Determine the [x, y] coordinate at the center of the cell enclosing the given text.  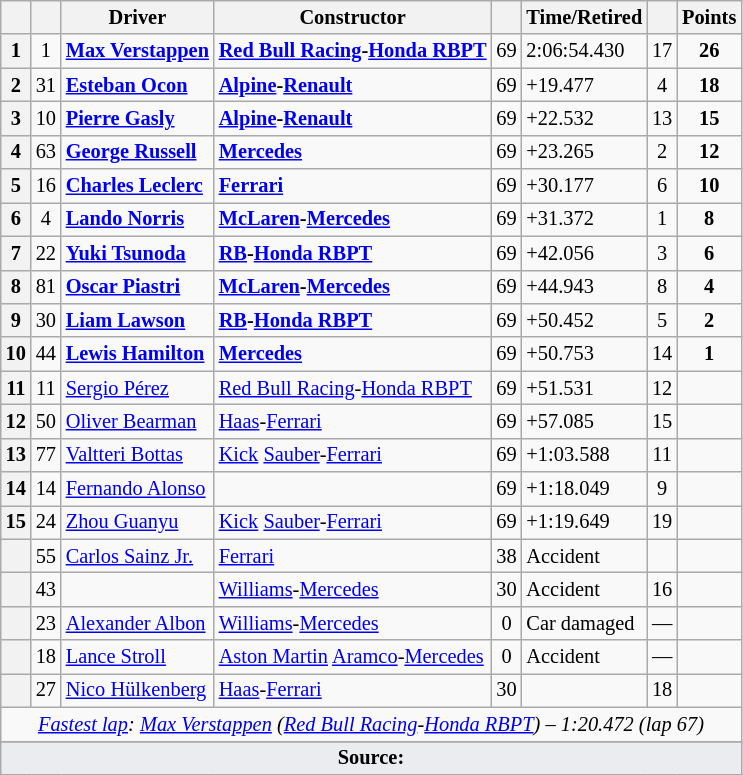
Max Verstappen [138, 51]
81 [46, 287]
24 [46, 522]
44 [46, 354]
2:06:54.430 [585, 51]
Esteban Ocon [138, 85]
22 [46, 253]
Nico Hülkenberg [138, 690]
17 [662, 51]
+51.531 [585, 388]
Valtteri Bottas [138, 455]
Aston Martin Aramco-Mercedes [353, 657]
Oliver Bearman [138, 421]
+22.532 [585, 118]
38 [506, 556]
Source: [371, 758]
Pierre Gasly [138, 118]
+30.177 [585, 186]
Lando Norris [138, 219]
27 [46, 690]
Lance Stroll [138, 657]
+57.085 [585, 421]
+19.477 [585, 85]
Liam Lawson [138, 320]
77 [46, 455]
Driver [138, 17]
Constructor [353, 17]
+50.753 [585, 354]
55 [46, 556]
Time/Retired [585, 17]
7 [16, 253]
Sergio Pérez [138, 388]
George Russell [138, 152]
+50.452 [585, 320]
Yuki Tsunoda [138, 253]
Lewis Hamilton [138, 354]
Fernando Alonso [138, 489]
+23.265 [585, 152]
Fastest lap: Max Verstappen (Red Bull Racing-Honda RBPT) – 1:20.472 (lap 67) [371, 724]
+1:18.049 [585, 489]
+1:03.588 [585, 455]
Carlos Sainz Jr. [138, 556]
+1:19.649 [585, 522]
+44.943 [585, 287]
19 [662, 522]
Oscar Piastri [138, 287]
Alexander Albon [138, 623]
Zhou Guanyu [138, 522]
50 [46, 421]
+31.372 [585, 219]
43 [46, 589]
31 [46, 85]
26 [709, 51]
+42.056 [585, 253]
Car damaged [585, 623]
Points [709, 17]
Charles Leclerc [138, 186]
23 [46, 623]
63 [46, 152]
